Pinpoint the cell where the given text exists, returning its (x, y) midpoint coordinate. 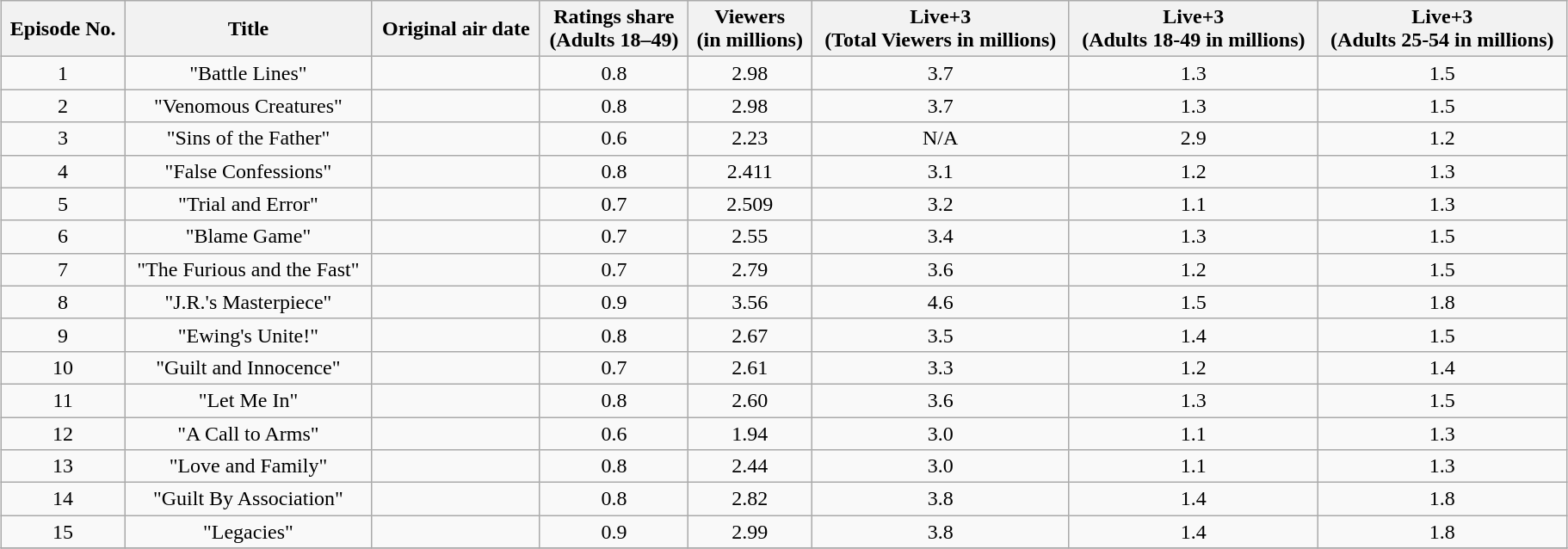
3.56 (750, 302)
2.79 (750, 269)
"Guilt By Association" (249, 499)
"The Furious and the Fast" (249, 269)
9 (64, 335)
14 (64, 499)
2.99 (750, 532)
"Venomous Creatures" (249, 106)
"J.R.'s Masterpiece" (249, 302)
2.67 (750, 335)
"False Confessions" (249, 171)
5 (64, 204)
3 (64, 139)
2.55 (750, 237)
13 (64, 466)
Episode No. (64, 29)
N/A (940, 139)
Ratings share(Adults 18–49) (614, 29)
"Guilt and Innocence" (249, 367)
4 (64, 171)
"A Call to Arms" (249, 433)
1.94 (750, 433)
Live+3 (Total Viewers in millions) (940, 29)
6 (64, 237)
3.4 (940, 237)
Live+3 (Adults 25-54 in millions) (1442, 29)
2.23 (750, 139)
Live+3 (Adults 18-49 in millions) (1193, 29)
2.44 (750, 466)
3.3 (940, 367)
1 (64, 73)
2.60 (750, 400)
12 (64, 433)
Original air date (456, 29)
"Battle Lines" (249, 73)
2 (64, 106)
3.2 (940, 204)
"Trial and Error" (249, 204)
3.1 (940, 171)
2.9 (1193, 139)
"Blame Game" (249, 237)
11 (64, 400)
"Let Me In" (249, 400)
2.82 (750, 499)
8 (64, 302)
15 (64, 532)
2.61 (750, 367)
3.5 (940, 335)
Viewers(in millions) (750, 29)
10 (64, 367)
2.509 (750, 204)
"Ewing's Unite!" (249, 335)
4.6 (940, 302)
2.411 (750, 171)
Title (249, 29)
7 (64, 269)
"Legacies" (249, 532)
"Love and Family" (249, 466)
"Sins of the Father" (249, 139)
